Search for the cell housing the specified text and yield its [X, Y] center coordinate. 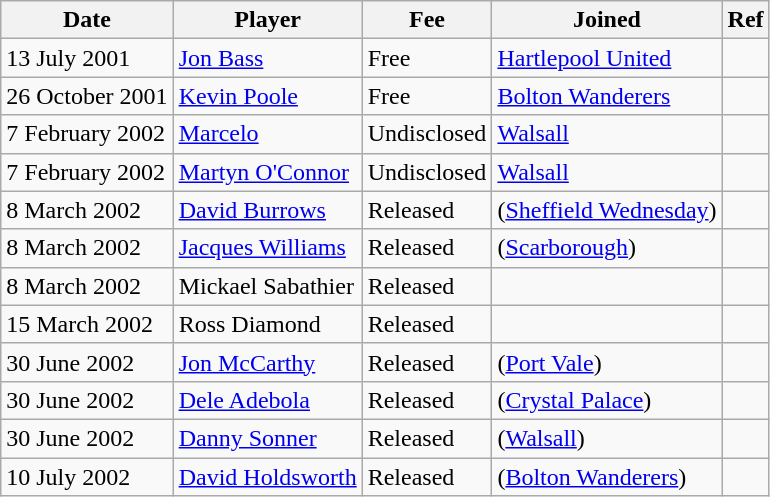
Mickael Sabathier [268, 286]
26 October 2001 [87, 96]
(Crystal Palace) [607, 400]
David Holdsworth [268, 477]
Danny Sonner [268, 438]
10 July 2002 [87, 477]
(Sheffield Wednesday) [607, 210]
Joined [607, 20]
15 March 2002 [87, 324]
Marcelo [268, 134]
Bolton Wanderers [607, 96]
(Scarborough) [607, 248]
Jon McCarthy [268, 362]
Hartlepool United [607, 58]
Fee [427, 20]
Player [268, 20]
Dele Adebola [268, 400]
Date [87, 20]
(Port Vale) [607, 362]
Kevin Poole [268, 96]
(Bolton Wanderers) [607, 477]
Ross Diamond [268, 324]
David Burrows [268, 210]
Ref [746, 20]
Jacques Williams [268, 248]
13 July 2001 [87, 58]
(Walsall) [607, 438]
Martyn O'Connor [268, 172]
Jon Bass [268, 58]
